Find where the given text appears and provide that cell's center as [X, Y] coordinate. 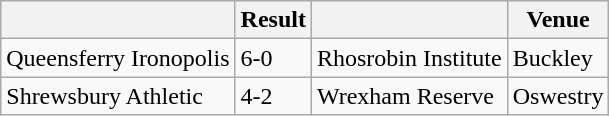
Queensferry Ironopolis [118, 58]
Oswestry [558, 96]
6-0 [273, 58]
Result [273, 20]
Venue [558, 20]
Rhosrobin Institute [409, 58]
Buckley [558, 58]
Wrexham Reserve [409, 96]
Shrewsbury Athletic [118, 96]
4-2 [273, 96]
